Scan for the cell matching the given text and deliver its [x, y] coordinate at center. 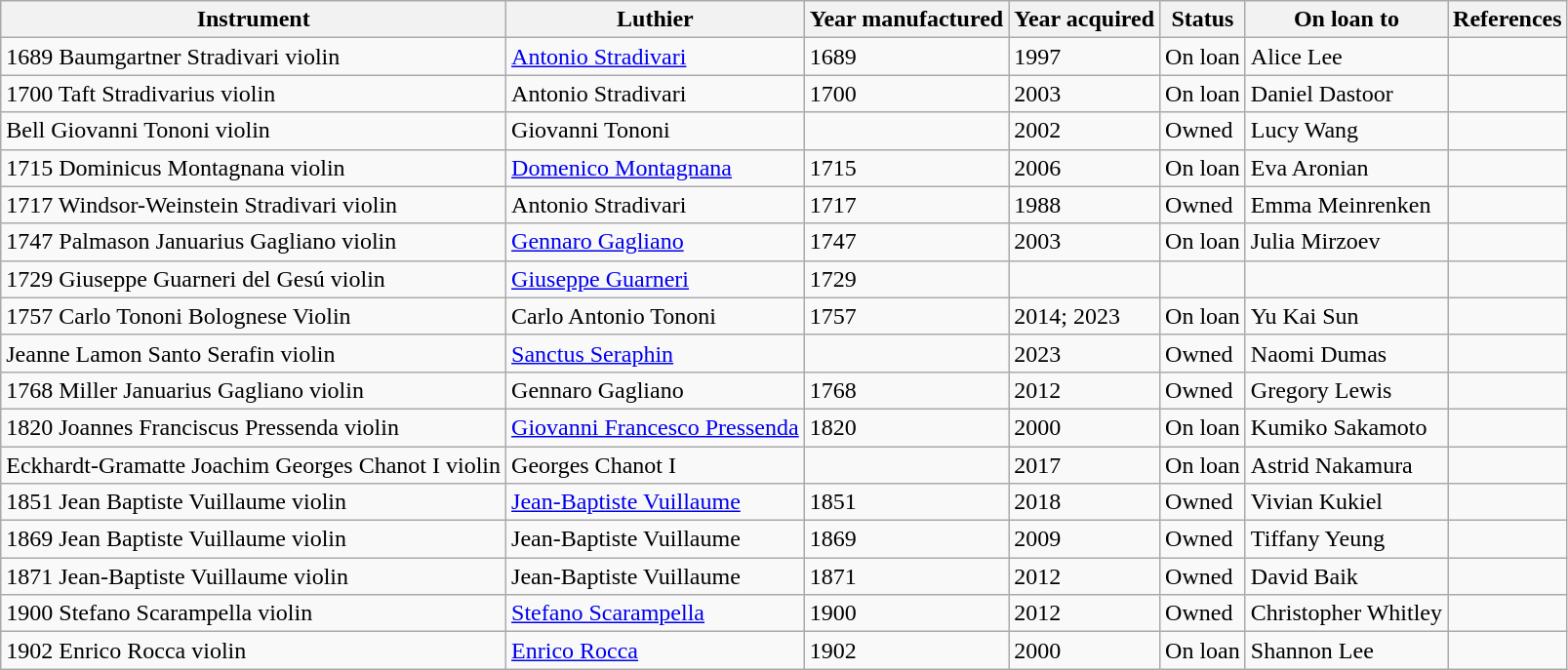
Giovanni Tononi [656, 131]
Jeanne Lamon Santo Serafin violin [254, 353]
1902 Enrico Rocca violin [254, 650]
2002 [1085, 131]
1900 Stefano Scarampella violin [254, 613]
References [1508, 20]
1851 Jean Baptiste Vuillaume violin [254, 502]
Sanctus Seraphin [656, 353]
2017 [1085, 465]
Christopher Whitley [1347, 613]
Eva Aronian [1347, 168]
Eckhardt-Gramatte Joachim Georges Chanot I violin [254, 465]
1997 [1085, 57]
1902 [906, 650]
1757 [906, 316]
1820 [906, 427]
David Baik [1347, 576]
1869 Jean Baptiste Vuillaume violin [254, 539]
1747 Palmason Januarius Gagliano violin [254, 242]
Tiffany Yeung [1347, 539]
Astrid Nakamura [1347, 465]
Luthier [656, 20]
2023 [1085, 353]
1715 Dominicus Montagnana violin [254, 168]
Stefano Scarampella [656, 613]
Bell Giovanni Tononi violin [254, 131]
Status [1203, 20]
1871 [906, 576]
Alice Lee [1347, 57]
Giuseppe Guarneri [656, 279]
Julia Mirzoev [1347, 242]
Yu Kai Sun [1347, 316]
1689 [906, 57]
1900 [906, 613]
Shannon Lee [1347, 650]
2018 [1085, 502]
Instrument [254, 20]
2014; 2023 [1085, 316]
1689 Baumgartner Stradivari violin [254, 57]
1715 [906, 168]
1729 Giuseppe Guarneri del Gesú violin [254, 279]
1871 Jean-Baptiste Vuillaume violin [254, 576]
1747 [906, 242]
On loan to [1347, 20]
Year manufactured [906, 20]
Vivian Kukiel [1347, 502]
Emma Meinrenken [1347, 205]
1757 Carlo Tononi Bolognese Violin [254, 316]
2006 [1085, 168]
Naomi Dumas [1347, 353]
Lucy Wang [1347, 131]
1768 [906, 390]
Daniel Dastoor [1347, 94]
1988 [1085, 205]
Gregory Lewis [1347, 390]
1869 [906, 539]
Kumiko Sakamoto [1347, 427]
Carlo Antonio Tononi [656, 316]
Giovanni Francesco Pressenda [656, 427]
1768 Miller Januarius Gagliano violin [254, 390]
1717 [906, 205]
1700 Taft Stradivarius violin [254, 94]
1717 Windsor-Weinstein Stradivari violin [254, 205]
1729 [906, 279]
2009 [1085, 539]
Enrico Rocca [656, 650]
Year acquired [1085, 20]
Domenico Montagnana [656, 168]
1851 [906, 502]
1700 [906, 94]
Georges Chanot I [656, 465]
1820 Joannes Franciscus Pressenda violin [254, 427]
